Find where the given text appears and provide that cell's center as (X, Y) coordinate. 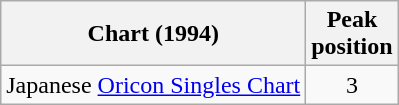
3 (352, 85)
Chart (1994) (154, 34)
Japanese Oricon Singles Chart (154, 85)
Peakposition (352, 34)
